For the text-containing cell, return its midpoint in [X, Y] coordinate format. 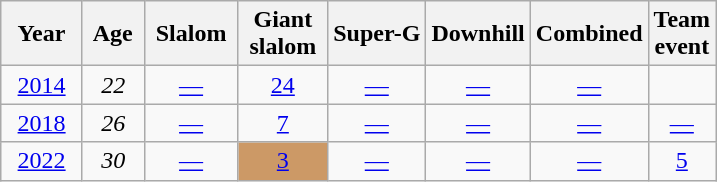
Age [113, 34]
Year [42, 34]
5 [682, 161]
Downhill [478, 34]
Slalom [191, 34]
22 [113, 85]
Super-G [377, 34]
2014 [42, 85]
Combined [589, 34]
7 [283, 123]
3 [283, 161]
24 [283, 85]
Giant slalom [283, 34]
30 [113, 161]
2018 [42, 123]
2022 [42, 161]
26 [113, 123]
Teamevent [682, 34]
